Capture the cell that displays the provided text and extract its [X, Y] central coordinate. 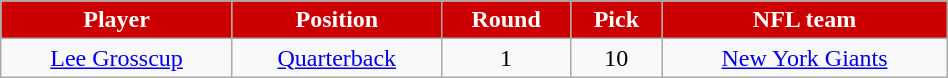
Position [336, 20]
Lee Grosscup [117, 58]
10 [616, 58]
1 [506, 58]
Round [506, 20]
Player [117, 20]
Pick [616, 20]
NFL team [804, 20]
Quarterback [336, 58]
New York Giants [804, 58]
